Capture the cell that displays the provided text and extract its [X, Y] central coordinate. 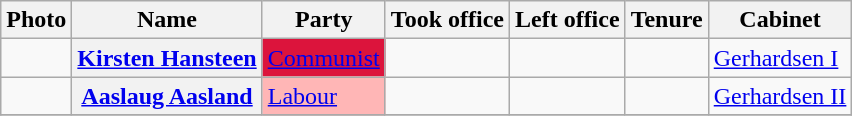
Name [167, 20]
Took office [447, 20]
Gerhardsen II [780, 96]
Communist [324, 58]
Left office [567, 20]
Kirsten Hansteen [167, 58]
Aaslaug Aasland [167, 96]
Photo [36, 20]
Gerhardsen I [780, 58]
Party [324, 20]
Tenure [666, 20]
Cabinet [780, 20]
Labour [324, 96]
